Provide the [x, y] coordinate of the cell's center where the given text is located.  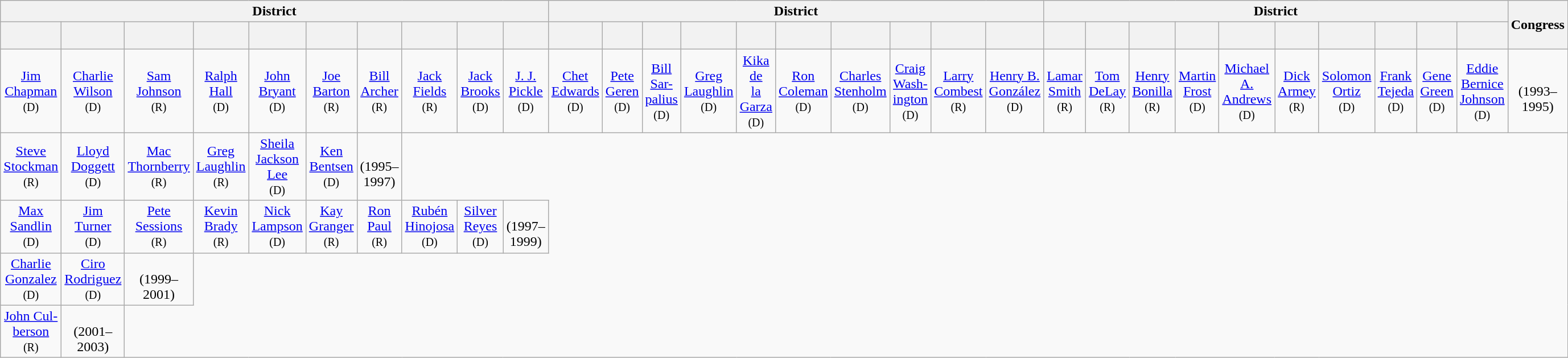
MartinFrost(D) [1197, 91]
CharlieGonzalez(D) [31, 279]
Congress [1538, 25]
GregLaughlin (D) [709, 91]
KenBentsen(D) [331, 166]
LarryCombest(R) [958, 91]
DickArmey(R) [1297, 91]
Henry B.González(D) [1015, 91]
JimChapman(D) [31, 91]
GeneGreen(D) [1437, 91]
KevinBrady(R) [221, 227]
Craig Wash-ington (D) [910, 91]
HenryBonilla(R) [1153, 91]
Bill Sar-palius (D) [661, 91]
SilverReyes(D) [480, 227]
BillArcher(R) [379, 91]
JackFields(R) [430, 91]
NickLampson(D) [277, 227]
(2001–2003) [93, 331]
RonPaul(R) [379, 227]
FrankTejeda(D) [1396, 91]
CharlesStenholm(D) [861, 91]
(1995–1997) [379, 166]
(1993–1995) [1538, 91]
MaxSandlin(D) [31, 227]
SolomonOrtiz(D) [1347, 91]
J. J.Pickle (D) [526, 91]
JohnBryant(D) [277, 91]
EddieBerniceJohnson(D) [1482, 91]
SheilaJacksonLee(D) [277, 166]
JackBrooks (D) [480, 91]
KayGranger(R) [331, 227]
LamarSmith(R) [1065, 91]
LloydDoggett(D) [93, 166]
GregLaughlin (R) [221, 166]
SamJohnson(R) [159, 91]
RalphHall(D) [221, 91]
SteveStockman (R) [31, 166]
CiroRodriguez(D) [93, 279]
PeteSessions(R) [159, 227]
MacThornberry(R) [159, 166]
John Cul-berson (R) [31, 331]
(1999–2001) [159, 279]
JimTurner(D) [93, 227]
RubénHinojosa(D) [430, 227]
PeteGeren(D) [622, 91]
JoeBarton(R) [331, 91]
Kika dela Garza(D) [756, 91]
CharlieWilson(D) [93, 91]
(1997–1999) [526, 227]
ChetEdwards(D) [575, 91]
Michael A.Andrews (D) [1247, 91]
RonColeman(D) [803, 91]
TomDeLay(R) [1107, 91]
